For the text-containing cell, return its midpoint in (x, y) coordinate format. 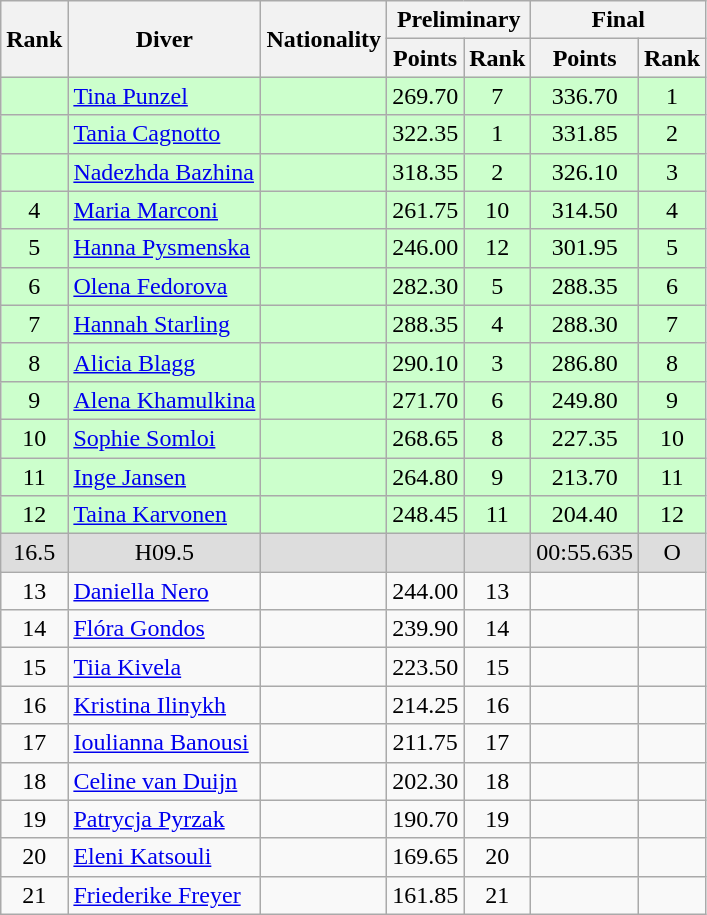
Ioulianna Banousi (164, 743)
H09.5 (164, 553)
Alena Khamulkina (164, 400)
318.35 (426, 172)
286.80 (585, 362)
269.70 (426, 96)
Inge Jansen (164, 477)
Hanna Pysmenska (164, 248)
213.70 (585, 477)
Nadezhda Bazhina (164, 172)
264.80 (426, 477)
Olena Fedorova (164, 286)
211.75 (426, 743)
Final (618, 20)
Patrycja Pyrzak (164, 819)
Friederike Freyer (164, 895)
Preliminary (459, 20)
223.50 (426, 667)
336.70 (585, 96)
169.65 (426, 857)
261.75 (426, 210)
301.95 (585, 248)
Alicia Blagg (164, 362)
161.85 (426, 895)
Eleni Katsouli (164, 857)
314.50 (585, 210)
322.35 (426, 134)
248.45 (426, 515)
Diver (164, 39)
288.30 (585, 324)
Tania Cagnotto (164, 134)
268.65 (426, 438)
Tiia Kivela (164, 667)
282.30 (426, 286)
00:55.635 (585, 553)
271.70 (426, 400)
Nationality (324, 39)
O (672, 553)
Sophie Somloi (164, 438)
331.85 (585, 134)
Hannah Starling (164, 324)
Tina Punzel (164, 96)
204.40 (585, 515)
16.5 (34, 553)
Flóra Gondos (164, 629)
239.90 (426, 629)
202.30 (426, 781)
244.00 (426, 591)
326.10 (585, 172)
249.80 (585, 400)
Kristina Ilinykh (164, 705)
Maria Marconi (164, 210)
190.70 (426, 819)
Celine van Duijn (164, 781)
290.10 (426, 362)
214.25 (426, 705)
246.00 (426, 248)
Taina Karvonen (164, 515)
227.35 (585, 438)
Daniella Nero (164, 591)
